From the cell containing the given text, extract its center point as (x, y) coordinate. 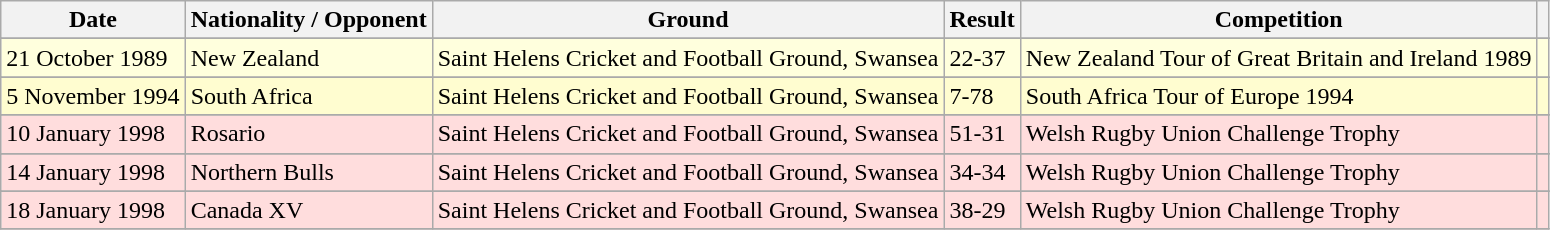
Ground (688, 20)
Northern Bulls (308, 172)
New Zealand Tour of Great Britain and Ireland 1989 (1278, 58)
7-78 (982, 96)
14 January 1998 (93, 172)
10 January 1998 (93, 134)
22-37 (982, 58)
Result (982, 20)
51-31 (982, 134)
South Africa Tour of Europe 1994 (1278, 96)
Canada XV (308, 210)
New Zealand (308, 58)
34-34 (982, 172)
5 November 1994 (93, 96)
Rosario (308, 134)
21 October 1989 (93, 58)
38-29 (982, 210)
Competition (1278, 20)
Nationality / Opponent (308, 20)
18 January 1998 (93, 210)
Date (93, 20)
South Africa (308, 96)
